Identify which cell holds the provided text, then report its (X, Y) central coordinate. 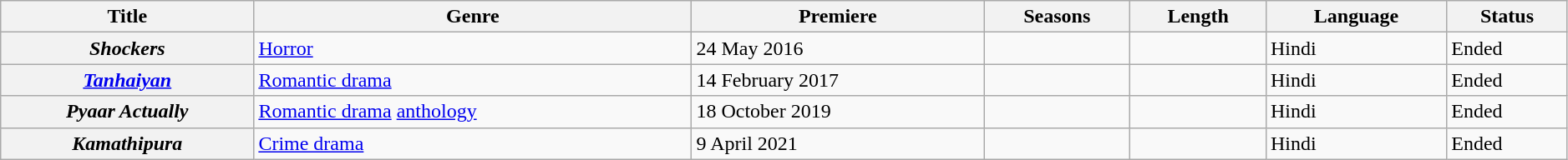
Romantic drama (473, 80)
24 May 2016 (838, 48)
18 October 2019 (838, 112)
9 April 2021 (838, 143)
Genre (473, 17)
Horror (473, 48)
Language (1356, 17)
Seasons (1058, 17)
Status (1507, 17)
Tanhaiyan (127, 80)
Shockers (127, 48)
Title (127, 17)
Romantic drama anthology (473, 112)
Premiere (838, 17)
Kamathipura (127, 143)
Length (1198, 17)
14 February 2017 (838, 80)
Crime drama (473, 143)
Pyaar Actually (127, 112)
